Find where the given text appears and provide that cell's center as (X, Y) coordinate. 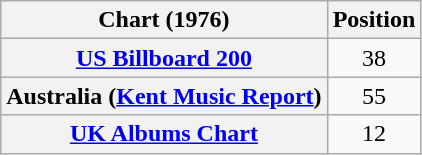
UK Albums Chart (164, 134)
38 (374, 58)
Chart (1976) (164, 20)
55 (374, 96)
12 (374, 134)
Position (374, 20)
Australia (Kent Music Report) (164, 96)
US Billboard 200 (164, 58)
